Search for the cell housing the specified text and yield its (x, y) center coordinate. 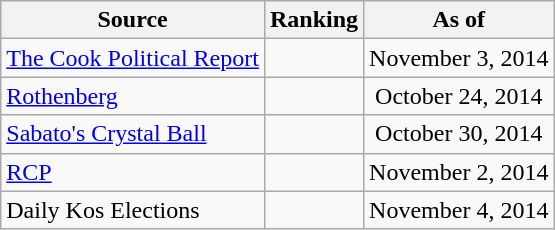
As of (459, 20)
Sabato's Crystal Ball (133, 134)
Ranking (314, 20)
Daily Kos Elections (133, 210)
November 4, 2014 (459, 210)
November 3, 2014 (459, 58)
October 30, 2014 (459, 134)
Source (133, 20)
Rothenberg (133, 96)
October 24, 2014 (459, 96)
November 2, 2014 (459, 172)
The Cook Political Report (133, 58)
RCP (133, 172)
